Extract the [x, y] coordinate from the center of the cell holding the provided text.  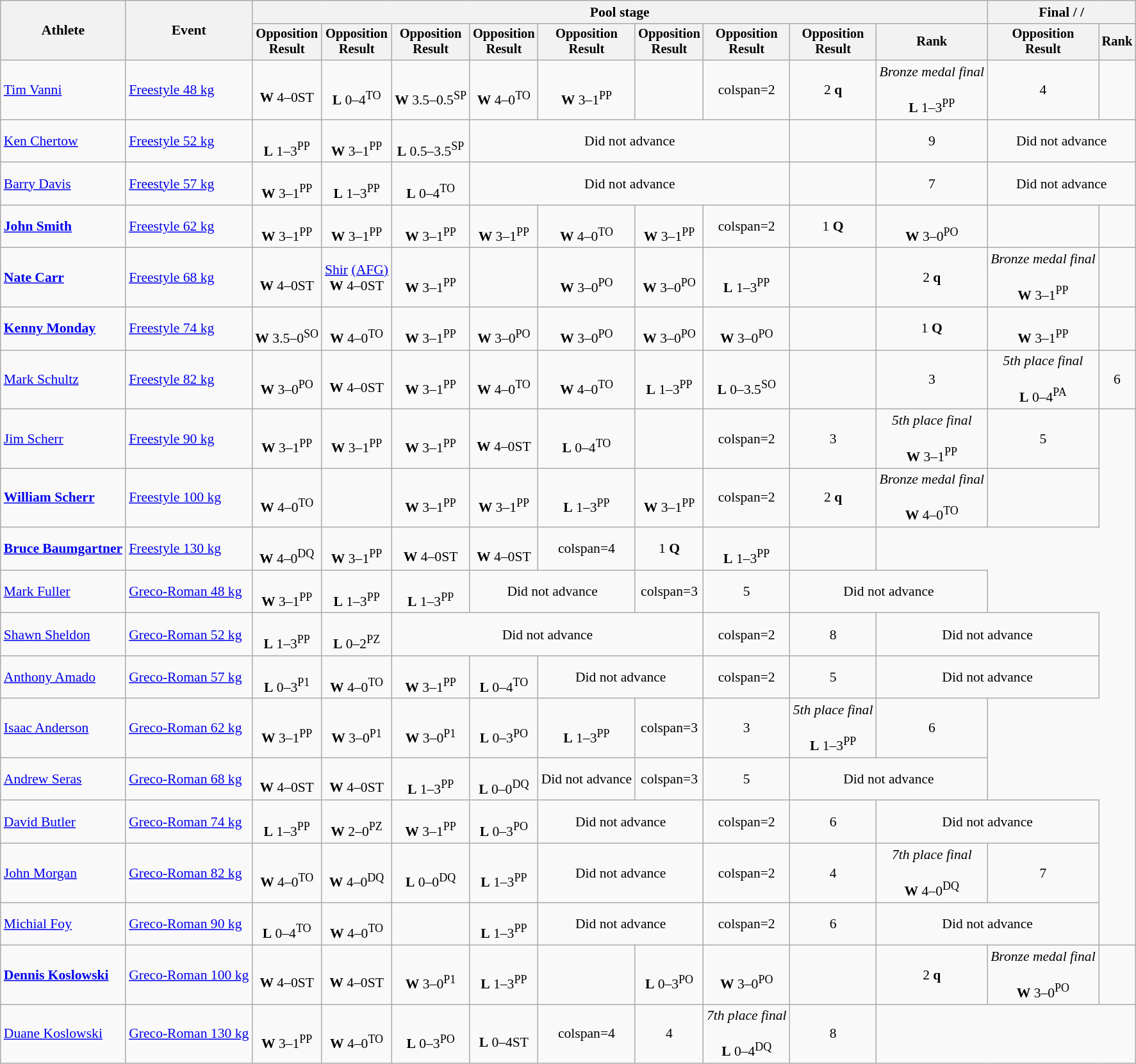
5th place finalL 0–4PA [1043, 379]
Barry Davis [63, 184]
Greco-Roman 100 kg [188, 975]
Event [188, 31]
Bronze medal finalW 3–1PP [1043, 277]
Bronze medal finalW 4–0TO [932, 498]
W 3.5–0.5SP [431, 90]
Bronze medal finalW 3–0PO [1043, 975]
Greco-Roman 52 kg [188, 634]
Nate Carr [63, 277]
David Butler [63, 823]
7th place finalW 4–0DQ [932, 873]
L 0–2PZ [356, 634]
Mark Schultz [63, 379]
Ken Chertow [63, 141]
Greco-Roman 90 kg [188, 924]
John Morgan [63, 873]
Freestyle 48 kg [188, 90]
Greco-Roman 62 kg [188, 728]
Greco-Roman 48 kg [188, 592]
Freestyle 74 kg [188, 329]
Freestyle 82 kg [188, 379]
Jim Scherr [63, 439]
Bruce Baumgartner [63, 548]
L 0–4ST [504, 1034]
Freestyle 57 kg [188, 184]
Dennis Koslowski [63, 975]
Athlete [63, 31]
Greco-Roman 57 kg [188, 678]
5th place finalW 3–1PP [932, 439]
Greco-Roman 68 kg [188, 779]
Anthony Amado [63, 678]
Freestyle 130 kg [188, 548]
7th place finalL 0–4DQ [747, 1034]
Freestyle 68 kg [188, 277]
5th place finalL 1–3PP [833, 728]
L 0–3P1 [287, 678]
Pool stage [620, 12]
L 0.5–3.5SP [431, 141]
Shir (AFG)W 4–0ST [356, 277]
Tim Vanni [63, 90]
Michial Foy [63, 924]
Freestyle 90 kg [188, 439]
W 2–0PZ [356, 823]
Greco-Roman 130 kg [188, 1034]
Greco-Roman 82 kg [188, 873]
Freestyle 100 kg [188, 498]
W 3.5–0SO [287, 329]
Andrew Seras [63, 779]
Final / / [1061, 12]
Isaac Anderson [63, 728]
Shawn Sheldon [63, 634]
William Scherr [63, 498]
9 [932, 141]
John Smith [63, 227]
Greco-Roman 74 kg [188, 823]
Mark Fuller [63, 592]
Duane Koslowski [63, 1034]
Bronze medal finalL 1–3PP [932, 90]
Freestyle 52 kg [188, 141]
L 0–3.5SO [747, 379]
Freestyle 62 kg [188, 227]
Kenny Monday [63, 329]
